Capture the cell that displays the provided text and extract its [x, y] central coordinate. 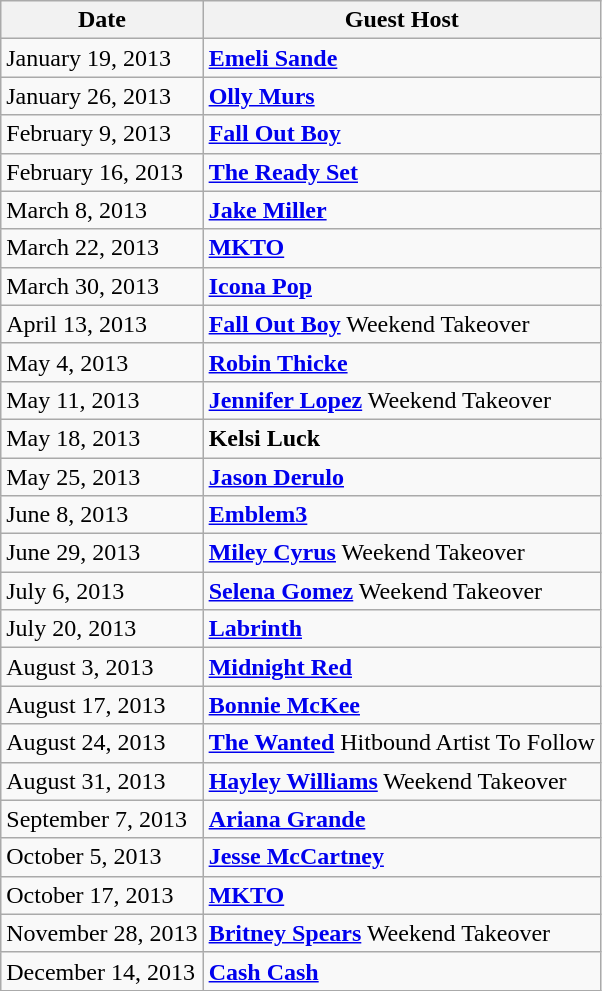
Robin Thicke [402, 362]
Midnight Red [402, 667]
Icona Pop [402, 286]
Cash Cash [402, 971]
Selena Gomez Weekend Takeover [402, 591]
Jason Derulo [402, 477]
January 26, 2013 [102, 96]
Guest Host [402, 20]
Kelsi Luck [402, 438]
The Ready Set [402, 172]
Labrinth [402, 629]
August 24, 2013 [102, 743]
February 16, 2013 [102, 172]
May 11, 2013 [102, 400]
Fall Out Boy [402, 134]
July 20, 2013 [102, 629]
Jesse McCartney [402, 857]
May 4, 2013 [102, 362]
January 19, 2013 [102, 58]
August 17, 2013 [102, 705]
October 17, 2013 [102, 895]
September 7, 2013 [102, 819]
May 18, 2013 [102, 438]
March 22, 2013 [102, 248]
June 8, 2013 [102, 515]
April 13, 2013 [102, 324]
Bonnie McKee [402, 705]
Olly Murs [402, 96]
March 8, 2013 [102, 210]
Miley Cyrus Weekend Takeover [402, 553]
Emblem3 [402, 515]
August 31, 2013 [102, 781]
Hayley Williams Weekend Takeover [402, 781]
May 25, 2013 [102, 477]
Britney Spears Weekend Takeover [402, 933]
February 9, 2013 [102, 134]
The Wanted Hitbound Artist To Follow [402, 743]
Jake Miller [402, 210]
Date [102, 20]
November 28, 2013 [102, 933]
Ariana Grande [402, 819]
June 29, 2013 [102, 553]
October 5, 2013 [102, 857]
July 6, 2013 [102, 591]
Fall Out Boy Weekend Takeover [402, 324]
Emeli Sande [402, 58]
December 14, 2013 [102, 971]
August 3, 2013 [102, 667]
March 30, 2013 [102, 286]
Jennifer Lopez Weekend Takeover [402, 400]
